For the text-containing cell, return its midpoint in (x, y) coordinate format. 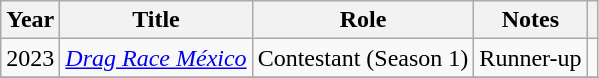
Contestant (Season 1) (363, 58)
2023 (30, 58)
Year (30, 20)
Role (363, 20)
Title (156, 20)
Drag Race México (156, 58)
Notes (530, 20)
Runner-up (530, 58)
